Output the [X, Y] coordinate of the center of the cell containing the given text.  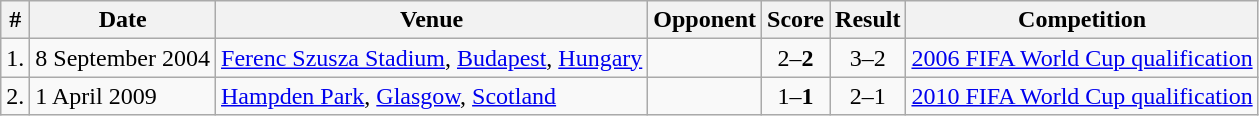
3–2 [868, 58]
Hampden Park, Glasgow, Scotland [432, 96]
1. [16, 58]
# [16, 20]
2010 FIFA World Cup qualification [1082, 96]
2–1 [868, 96]
2006 FIFA World Cup qualification [1082, 58]
2. [16, 96]
1–1 [796, 96]
2–2 [796, 58]
Competition [1082, 20]
Score [796, 20]
1 April 2009 [123, 96]
8 September 2004 [123, 58]
Venue [432, 20]
Ferenc Szusza Stadium, Budapest, Hungary [432, 58]
Opponent [705, 20]
Result [868, 20]
Date [123, 20]
